Capture the cell that displays the provided text and extract its (X, Y) central coordinate. 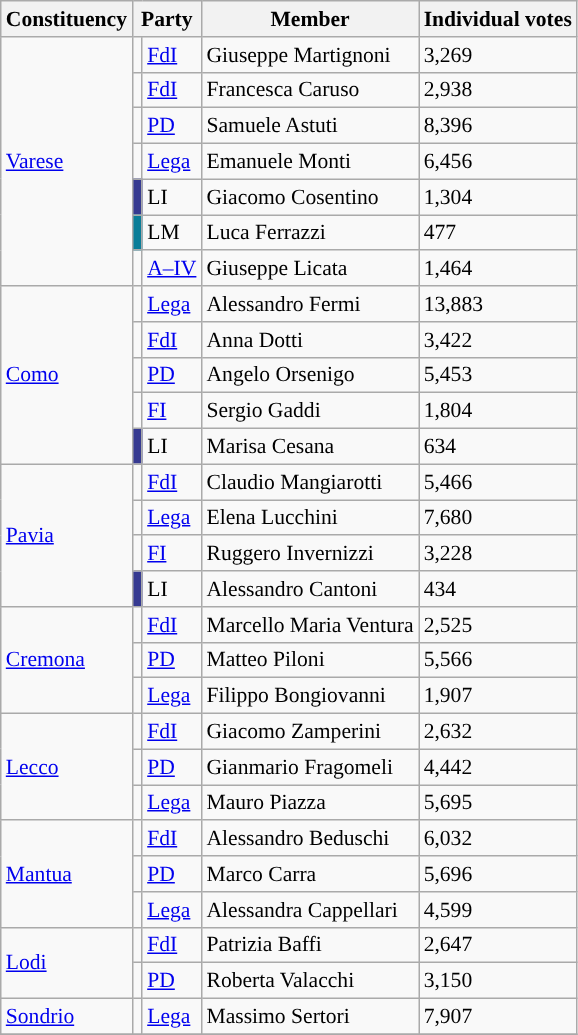
Claudio Mangiarotti (310, 482)
Francesca Caruso (310, 90)
Marco Carra (310, 874)
Angelo Orsenigo (310, 375)
2,647 (498, 945)
Individual votes (498, 19)
634 (498, 447)
Ruggero Invernizzi (310, 554)
Mauro Piazza (310, 803)
4,599 (498, 910)
Elena Lucchini (310, 518)
5,466 (498, 482)
1,907 (498, 696)
3,228 (498, 554)
5,453 (498, 375)
Giacomo Zamperini (310, 732)
Sergio Gaddi (310, 411)
LM (172, 233)
Patrizia Baffi (310, 945)
Emanuele Monti (310, 162)
Giuseppe Licata (310, 269)
3,422 (498, 340)
Gianmario Fragomeli (310, 767)
A–IV (172, 269)
2,525 (498, 625)
8,396 (498, 126)
Como (66, 375)
5,566 (498, 660)
Giuseppe Martignoni (310, 55)
Luca Ferrazzi (310, 233)
13,883 (498, 304)
477 (498, 233)
Lodi (66, 962)
5,696 (498, 874)
Filippo Bongiovanni (310, 696)
Alessandra Cappellari (310, 910)
3,269 (498, 55)
Roberta Valacchi (310, 981)
3,150 (498, 981)
5,695 (498, 803)
Anna Dotti (310, 340)
Alessandro Fermi (310, 304)
7,680 (498, 518)
434 (498, 589)
6,456 (498, 162)
Alessandro Beduschi (310, 839)
Varese (66, 162)
7,907 (498, 1017)
1,804 (498, 411)
Lecco (66, 768)
Giacomo Cosentino (310, 197)
1,464 (498, 269)
Marisa Cesana (310, 447)
Mantua (66, 874)
Massimo Sertori (310, 1017)
6,032 (498, 839)
Pavia (66, 535)
Marcello Maria Ventura (310, 625)
2,632 (498, 732)
Party (166, 19)
Alessandro Cantoni (310, 589)
1,304 (498, 197)
4,442 (498, 767)
Member (310, 19)
Cremona (66, 660)
Constituency (66, 19)
2,938 (498, 90)
Sondrio (66, 1017)
Samuele Astuti (310, 126)
Matteo Piloni (310, 660)
